From the cell containing the given text, extract its center point as (x, y) coordinate. 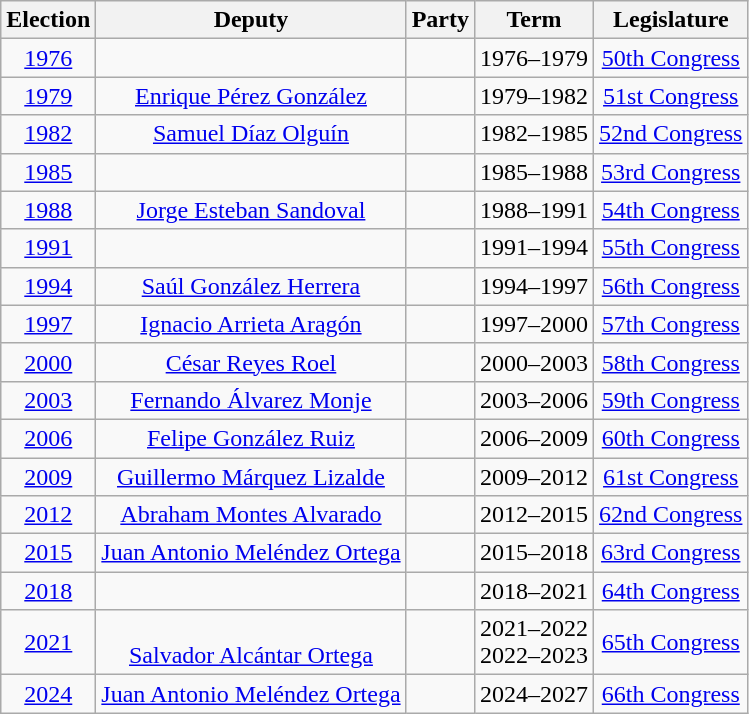
64th Congress (671, 591)
2024–2027 (534, 694)
54th Congress (671, 210)
2015–2018 (534, 553)
58th Congress (671, 362)
Saúl González Herrera (251, 286)
1991 (48, 248)
2003–2006 (534, 400)
59th Congress (671, 400)
Term (534, 20)
2021–20222022–2023 (534, 642)
1976–1979 (534, 58)
53rd Congress (671, 172)
1988 (48, 210)
2009 (48, 477)
65th Congress (671, 642)
66th Congress (671, 694)
2024 (48, 694)
1979–1982 (534, 96)
1976 (48, 58)
Election (48, 20)
Felipe González Ruiz (251, 438)
2009–2012 (534, 477)
Legislature (671, 20)
2018 (48, 591)
2006–2009 (534, 438)
61st Congress (671, 477)
1994–1997 (534, 286)
2018–2021 (534, 591)
César Reyes Roel (251, 362)
Deputy (251, 20)
60th Congress (671, 438)
1979 (48, 96)
56th Congress (671, 286)
1994 (48, 286)
57th Congress (671, 324)
Salvador Alcántar Ortega (251, 642)
2000–2003 (534, 362)
2000 (48, 362)
1985–1988 (534, 172)
2021 (48, 642)
2012 (48, 515)
1997 (48, 324)
Ignacio Arrieta Aragón (251, 324)
1997–2000 (534, 324)
2012–2015 (534, 515)
55th Congress (671, 248)
2006 (48, 438)
Fernando Álvarez Monje (251, 400)
1982 (48, 134)
52nd Congress (671, 134)
Guillermo Márquez Lizalde (251, 477)
62nd Congress (671, 515)
1985 (48, 172)
1991–1994 (534, 248)
63rd Congress (671, 553)
Abraham Montes Alvarado (251, 515)
Enrique Pérez González (251, 96)
51st Congress (671, 96)
Samuel Díaz Olguín (251, 134)
2003 (48, 400)
50th Congress (671, 58)
Party (440, 20)
1982–1985 (534, 134)
1988–1991 (534, 210)
2015 (48, 553)
Jorge Esteban Sandoval (251, 210)
